From the cell containing the given text, extract its center point as [X, Y] coordinate. 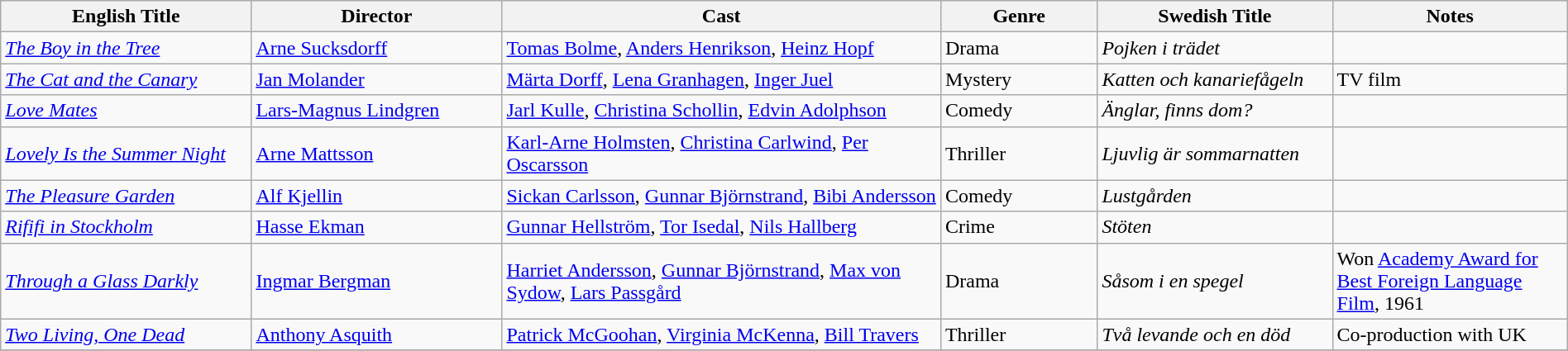
Through a Glass Darkly [126, 281]
Arne Sucksdorff [377, 48]
Director [377, 17]
TV film [1450, 79]
Crime [1019, 227]
Two Living, One Dead [126, 334]
The Cat and the Canary [126, 79]
Lustgården [1215, 196]
Love Mates [126, 111]
Alf Kjellin [377, 196]
The Pleasure Garden [126, 196]
Arne Mattsson [377, 154]
Änglar, finns dom? [1215, 111]
Såsom i en spegel [1215, 281]
Swedish Title [1215, 17]
Pojken i trädet [1215, 48]
Sickan Carlsson, Gunnar Björnstrand, Bibi Andersson [721, 196]
Karl-Arne Holmsten, Christina Carlwind, Per Oscarsson [721, 154]
Katten och kanariefågeln [1215, 79]
Lovely Is the Summer Night [126, 154]
Mystery [1019, 79]
Harriet Andersson, Gunnar Björnstrand, Max von Sydow, Lars Passgård [721, 281]
Jan Molander [377, 79]
Genre [1019, 17]
Won Academy Award for Best Foreign Language Film, 1961 [1450, 281]
Ingmar Bergman [377, 281]
The Boy in the Tree [126, 48]
English Title [126, 17]
Två levande och en död [1215, 334]
Hasse Ekman [377, 227]
Märta Dorff, Lena Granhagen, Inger Juel [721, 79]
Ljuvlig är sommarnatten [1215, 154]
Patrick McGoohan, Virginia McKenna, Bill Travers [721, 334]
Lars-Magnus Lindgren [377, 111]
Co-production with UK [1450, 334]
Notes [1450, 17]
Cast [721, 17]
Anthony Asquith [377, 334]
Stöten [1215, 227]
Jarl Kulle, Christina Schollin, Edvin Adolphson [721, 111]
Gunnar Hellström, Tor Isedal, Nils Hallberg [721, 227]
Rififi in Stockholm [126, 227]
Tomas Bolme, Anders Henrikson, Heinz Hopf [721, 48]
